For the text-containing cell, return its midpoint in [X, Y] coordinate format. 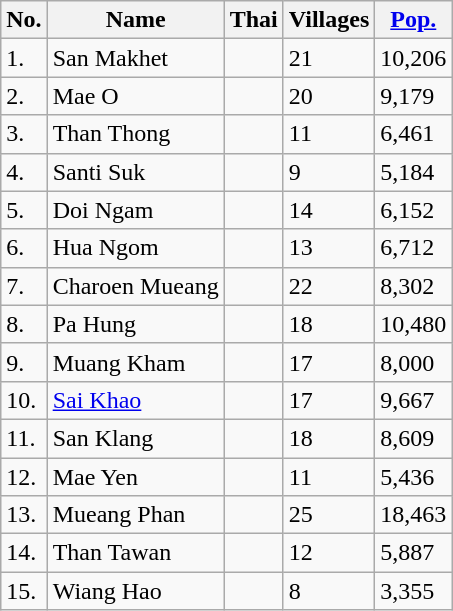
14 [329, 210]
8 [329, 591]
15. [24, 591]
10,206 [414, 58]
Doi Ngam [136, 210]
6. [24, 248]
5,436 [414, 477]
Muang Kham [136, 362]
Pa Hung [136, 324]
20 [329, 96]
Mae Yen [136, 477]
6,152 [414, 210]
4. [24, 172]
Sai Khao [136, 400]
2. [24, 96]
9. [24, 362]
San Klang [136, 438]
8. [24, 324]
6,712 [414, 248]
No. [24, 20]
10. [24, 400]
3. [24, 134]
12. [24, 477]
Villages [329, 20]
6,461 [414, 134]
9,179 [414, 96]
18,463 [414, 515]
13. [24, 515]
Thai [254, 20]
14. [24, 553]
Hua Ngom [136, 248]
5,184 [414, 172]
5. [24, 210]
3,355 [414, 591]
8,000 [414, 362]
Wiang Hao [136, 591]
12 [329, 553]
Mae O [136, 96]
Santi Suk [136, 172]
Charoen Mueang [136, 286]
Than Tawan [136, 553]
8,302 [414, 286]
13 [329, 248]
21 [329, 58]
San Makhet [136, 58]
5,887 [414, 553]
7. [24, 286]
1. [24, 58]
Mueang Phan [136, 515]
10,480 [414, 324]
11. [24, 438]
9,667 [414, 400]
9 [329, 172]
8,609 [414, 438]
25 [329, 515]
Than Thong [136, 134]
22 [329, 286]
Name [136, 20]
Pop. [414, 20]
